Detect which cell encompasses the target text, then output its (x, y) center coordinate. 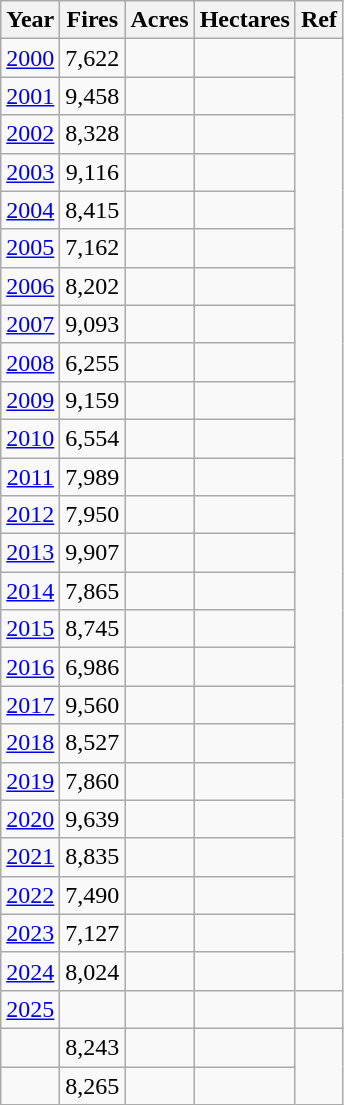
8,024 (92, 971)
7,865 (92, 591)
7,127 (92, 933)
8,265 (92, 1085)
8,835 (92, 857)
6,554 (92, 438)
7,950 (92, 515)
2025 (30, 1009)
2022 (30, 895)
7,622 (92, 58)
9,639 (92, 819)
7,162 (92, 248)
2018 (30, 743)
Year (30, 20)
Fires (92, 20)
2019 (30, 781)
2003 (30, 172)
2024 (30, 971)
7,860 (92, 781)
2007 (30, 324)
2014 (30, 591)
Hectares (244, 20)
7,989 (92, 477)
6,986 (92, 667)
Ref (318, 20)
2004 (30, 210)
9,093 (92, 324)
2013 (30, 553)
2010 (30, 438)
9,907 (92, 553)
8,745 (92, 629)
2020 (30, 819)
2015 (30, 629)
8,328 (92, 134)
2012 (30, 515)
2009 (30, 400)
6,255 (92, 362)
8,527 (92, 743)
7,490 (92, 895)
2005 (30, 248)
9,116 (92, 172)
2001 (30, 96)
8,202 (92, 286)
2006 (30, 286)
9,159 (92, 400)
2016 (30, 667)
8,415 (92, 210)
2002 (30, 134)
2023 (30, 933)
2011 (30, 477)
9,458 (92, 96)
Acres (160, 20)
2008 (30, 362)
2000 (30, 58)
2017 (30, 705)
2021 (30, 857)
9,560 (92, 705)
8,243 (92, 1047)
